For the text-containing cell, return its midpoint in [X, Y] coordinate format. 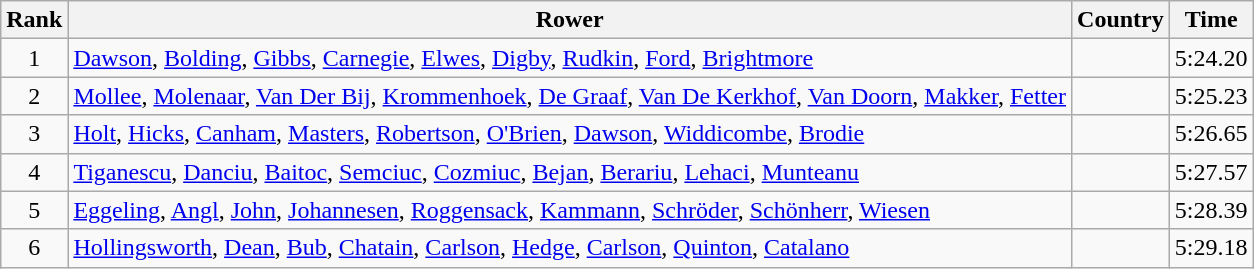
3 [34, 134]
5:29.18 [1211, 248]
5:24.20 [1211, 58]
Dawson, Bolding, Gibbs, Carnegie, Elwes, Digby, Rudkin, Ford, Brightmore [570, 58]
Tiganescu, Danciu, Baitoc, Semciuc, Cozmiuc, Bejan, Berariu, Lehaci, Munteanu [570, 172]
Time [1211, 20]
Hollingsworth, Dean, Bub, Chatain, Carlson, Hedge, Carlson, Quinton, Catalano [570, 248]
Eggeling, Angl, John, Johannesen, Roggensack, Kammann, Schröder, Schönherr, Wiesen [570, 210]
5:27.57 [1211, 172]
1 [34, 58]
Country [1121, 20]
5:28.39 [1211, 210]
5:26.65 [1211, 134]
Holt, Hicks, Canham, Masters, Robertson, O'Brien, Dawson, Widdicombe, Brodie [570, 134]
5 [34, 210]
4 [34, 172]
Rank [34, 20]
6 [34, 248]
5:25.23 [1211, 96]
Rower [570, 20]
Mollee, Molenaar, Van Der Bij, Krommenhoek, De Graaf, Van De Kerkhof, Van Doorn, Makker, Fetter [570, 96]
2 [34, 96]
